Return [X, Y] of the center of cell containing provided text 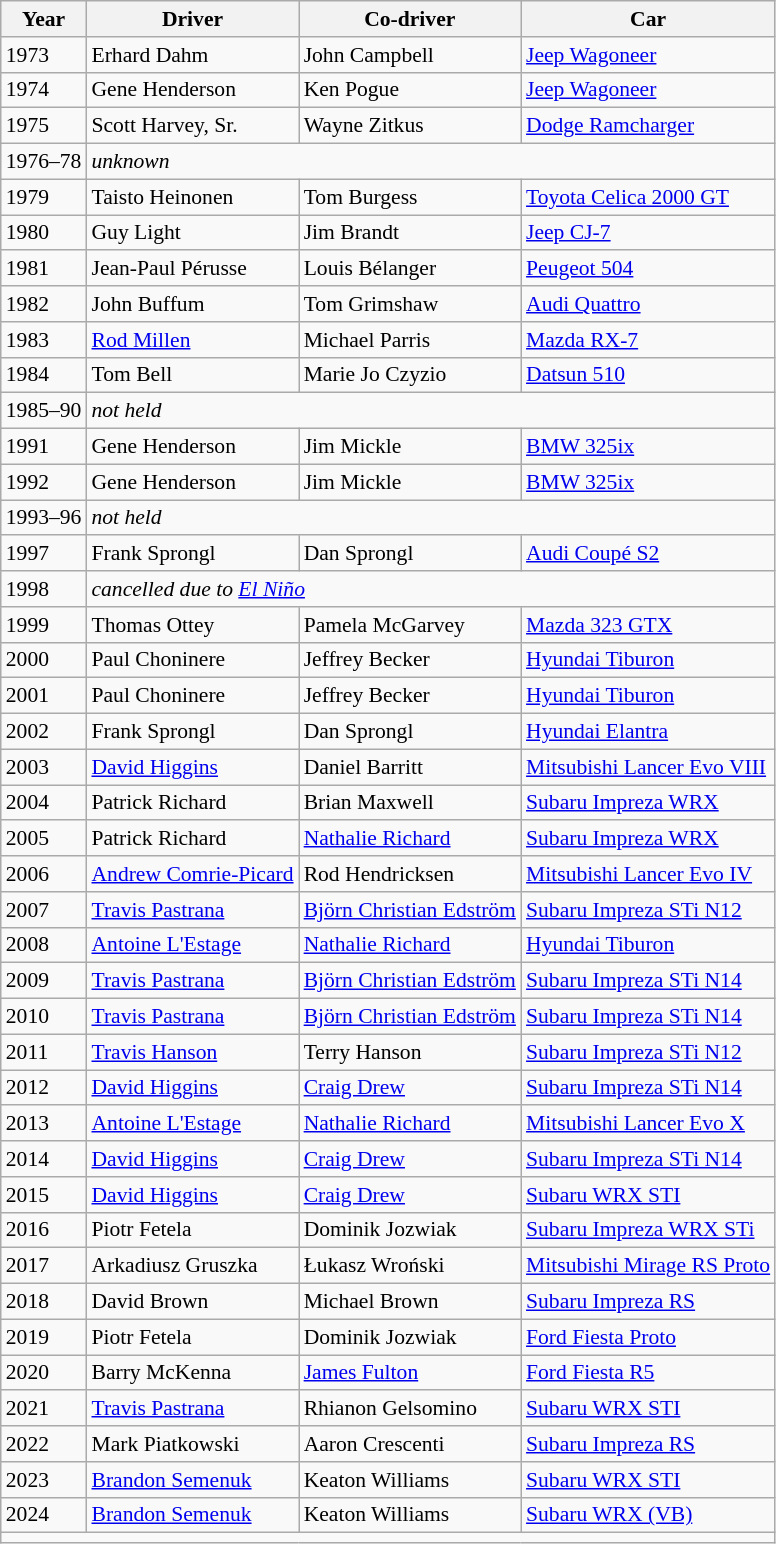
2007 [44, 910]
Mitsubishi Lancer Evo X [648, 1124]
Hyundai Elantra [648, 732]
unknown [430, 162]
2022 [44, 1444]
2023 [44, 1480]
2008 [44, 945]
1974 [44, 90]
1993–96 [44, 518]
1976–78 [44, 162]
Car [648, 19]
Subaru Impreza WRX STi [648, 1230]
2020 [44, 1373]
Mitsubishi Lancer Evo VIII [648, 767]
2005 [44, 839]
2019 [44, 1337]
Ford Fiesta Proto [648, 1337]
Jeep CJ-7 [648, 233]
1982 [44, 304]
Subaru WRX (VB) [648, 1515]
1991 [44, 447]
Michael Parris [410, 340]
Guy Light [192, 233]
2024 [44, 1515]
Mazda 323 GTX [648, 625]
2003 [44, 767]
1975 [44, 126]
Pamela McGarvey [410, 625]
1999 [44, 625]
2009 [44, 981]
Travis Hanson [192, 1052]
Arkadiusz Gruszka [192, 1266]
Terry Hanson [410, 1052]
2004 [44, 803]
Co-driver [410, 19]
1997 [44, 554]
Barry McKenna [192, 1373]
2021 [44, 1409]
1984 [44, 375]
Mazda RX-7 [648, 340]
Dodge Ramcharger [648, 126]
2010 [44, 1017]
2013 [44, 1124]
Tom Grimshaw [410, 304]
Aaron Crescenti [410, 1444]
Jim Brandt [410, 233]
James Fulton [410, 1373]
2000 [44, 660]
Mitsubishi Mirage RS Proto [648, 1266]
2017 [44, 1266]
2006 [44, 874]
Jean-Paul Pérusse [192, 269]
Taisto Heinonen [192, 197]
cancelled due to El Niño [430, 589]
Mitsubishi Lancer Evo IV [648, 874]
Tom Bell [192, 375]
Łukasz Wroński [410, 1266]
Thomas Ottey [192, 625]
2001 [44, 696]
Michael Brown [410, 1302]
John Buffum [192, 304]
Audi Coupé S2 [648, 554]
1973 [44, 55]
2015 [44, 1195]
2016 [44, 1230]
John Campbell [410, 55]
Mark Piatkowski [192, 1444]
Ken Pogue [410, 90]
Rod Hendricksen [410, 874]
Tom Burgess [410, 197]
2018 [44, 1302]
Toyota Celica 2000 GT [648, 197]
2002 [44, 732]
2014 [44, 1159]
1998 [44, 589]
David Brown [192, 1302]
Wayne Zitkus [410, 126]
Brian Maxwell [410, 803]
Andrew Comrie-Picard [192, 874]
Ford Fiesta R5 [648, 1373]
1983 [44, 340]
Peugeot 504 [648, 269]
Louis Bélanger [410, 269]
2011 [44, 1052]
Audi Quattro [648, 304]
Erhard Dahm [192, 55]
1980 [44, 233]
Daniel Barritt [410, 767]
Year [44, 19]
Datsun 510 [648, 375]
Driver [192, 19]
Rhianon Gelsomino [410, 1409]
Scott Harvey, Sr. [192, 126]
Marie Jo Czyzio [410, 375]
Rod Millen [192, 340]
1992 [44, 482]
1979 [44, 197]
1985–90 [44, 411]
2012 [44, 1088]
1981 [44, 269]
